Identify which cell holds the provided text, then report its [x, y] central coordinate. 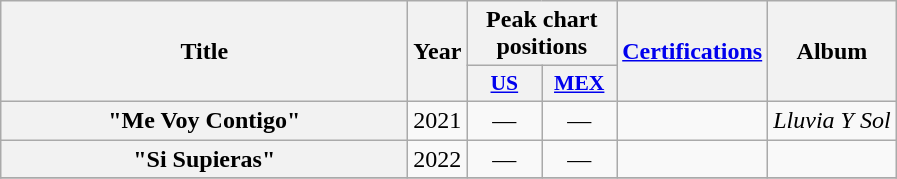
US [504, 84]
Peak chart positions [542, 34]
"Me Voy Contigo" [204, 120]
"Si Supieras" [204, 159]
2022 [438, 159]
Title [204, 52]
Lluvia Y Sol [832, 120]
2021 [438, 120]
Certifications [692, 52]
MEX [580, 84]
Album [832, 52]
Year [438, 52]
